From the cell containing the given text, extract its center point as [x, y] coordinate. 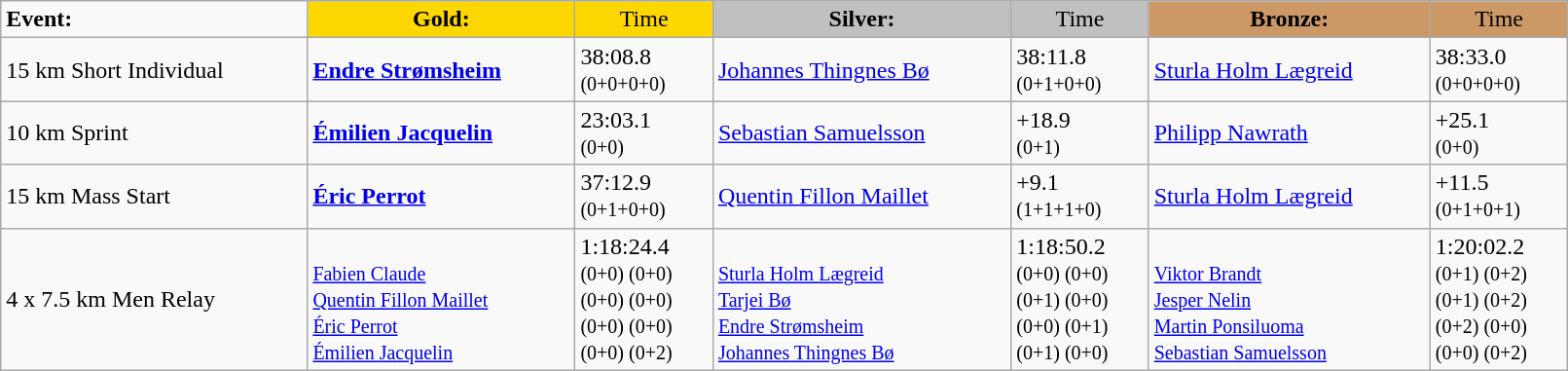
38:08.8(0+0+0+0) [644, 70]
1:20:02.2(0+1) (0+2)(0+1) (0+2)(0+2) (0+0)(0+0) (0+2) [1499, 299]
Philipp Nawrath [1289, 132]
+9.1(1+1+1+0) [1080, 197]
1:18:24.4(0+0) (0+0)(0+0) (0+0)(0+0) (0+0)(0+0) (0+2) [644, 299]
Silver: [861, 19]
+18.9(0+1) [1080, 132]
Émilien Jacquelin [442, 132]
Quentin Fillon Maillet [861, 197]
Fabien ClaudeQuentin Fillon MailletÉric PerrotÉmilien Jacquelin [442, 299]
15 km Mass Start [154, 197]
Éric Perrot [442, 197]
Sturla Holm LægreidTarjei BøEndre StrømsheimJohannes Thingnes Bø [861, 299]
+11.5(0+1+0+1) [1499, 197]
+25.1(0+0) [1499, 132]
1:18:50.2(0+0) (0+0)(0+1) (0+0)(0+0) (0+1)(0+1) (0+0) [1080, 299]
Johannes Thingnes Bø [861, 70]
Sebastian Samuelsson [861, 132]
37:12.9(0+1+0+0) [644, 197]
Event: [154, 19]
4 x 7.5 km Men Relay [154, 299]
38:33.0(0+0+0+0) [1499, 70]
Endre Strømsheim [442, 70]
23:03.1(0+0) [644, 132]
Viktor BrandtJesper NelinMartin PonsiluomaSebastian Samuelsson [1289, 299]
15 km Short Individual [154, 70]
Gold: [442, 19]
Bronze: [1289, 19]
38:11.8(0+1+0+0) [1080, 70]
10 km Sprint [154, 132]
